Find where the given text appears and provide that cell's center as [x, y] coordinate. 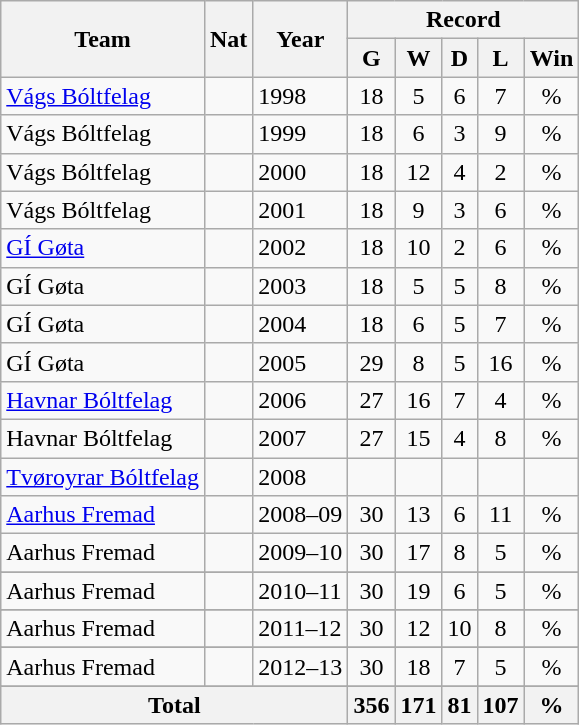
2000 [300, 172]
15 [418, 438]
D [460, 58]
19 [418, 591]
2010–11 [300, 591]
2003 [300, 286]
2001 [300, 210]
2004 [300, 324]
11 [500, 515]
13 [418, 515]
2007 [300, 438]
L [500, 58]
2009–10 [300, 553]
2011–12 [300, 629]
G [372, 58]
2006 [300, 400]
2002 [300, 248]
Win [552, 58]
Total [174, 705]
W [418, 58]
29 [372, 362]
Year [300, 39]
2008 [300, 477]
Nat [228, 39]
Record [464, 20]
2005 [300, 362]
Team [103, 39]
81 [460, 705]
356 [372, 705]
171 [418, 705]
17 [418, 553]
1998 [300, 96]
Tvøroyrar Bóltfelag [103, 477]
2012–13 [300, 667]
107 [500, 705]
2008–09 [300, 515]
1999 [300, 134]
